Return (x, y) of the center of cell containing provided text 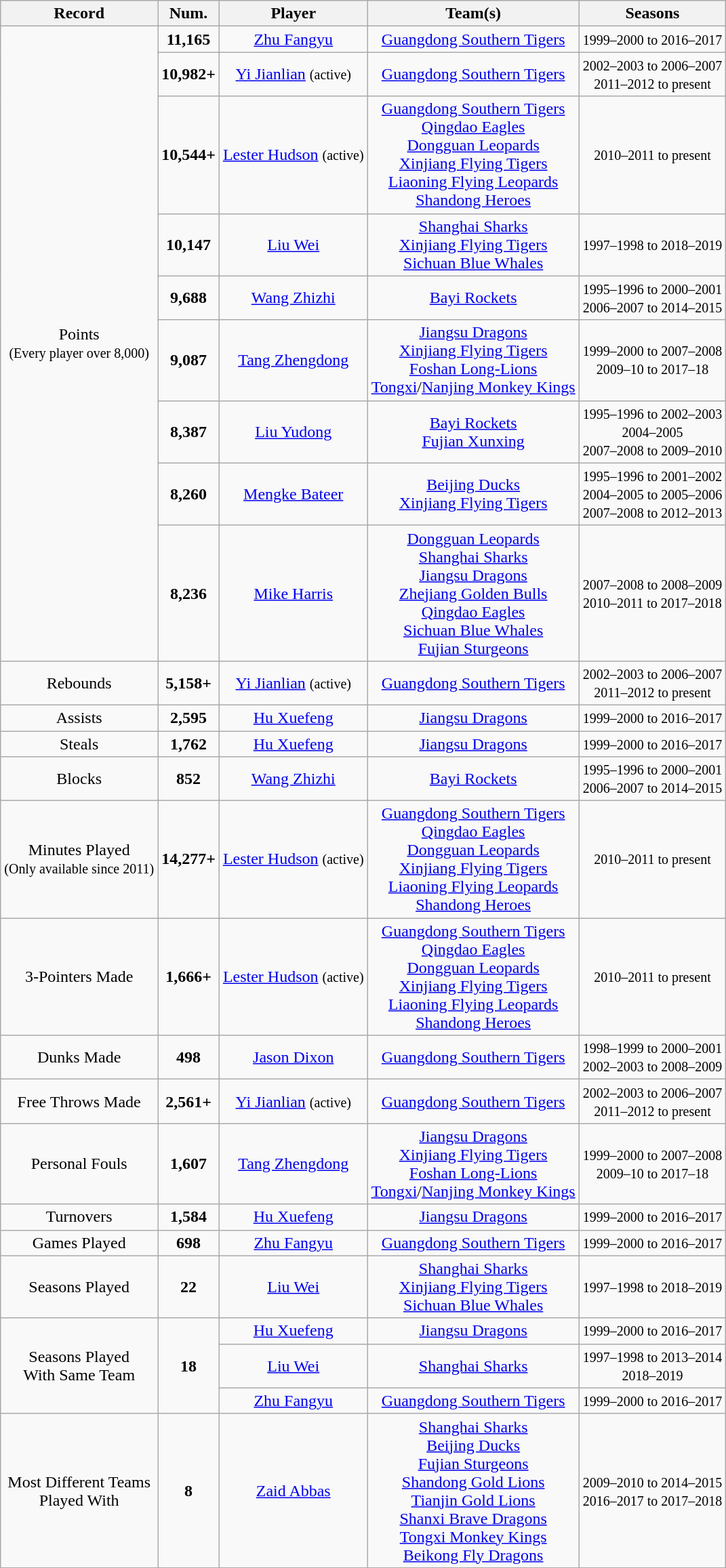
Seasons (652, 14)
Record (79, 14)
Points(Every player over 8,000) (79, 344)
10,544+ (188, 154)
Steals (79, 743)
3-Pointers Made (79, 977)
Mike Harris (293, 593)
Personal Fouls (79, 1164)
1,666+ (188, 977)
Blocks (79, 779)
Rebounds (79, 683)
1998–1999 to 2000–20012002–2003 to 2008–2009 (652, 1057)
2,561+ (188, 1102)
2007–2008 to 2008–20092010–2011 to 2017–2018 (652, 593)
2009–2010 to 2014–20152016–2017 to 2017–2018 (652, 1491)
Bayi RocketsFujian Xunxing (473, 432)
Mengke Bateer (293, 494)
18 (188, 1366)
Seasons PlayedWith Same Team (79, 1366)
10,982+ (188, 75)
Games Played (79, 1243)
498 (188, 1057)
Dunks Made (79, 1057)
5,158+ (188, 683)
1,584 (188, 1217)
8,236 (188, 593)
1995–1996 to 2001–20022004–2005 to 2005–20062007–2008 to 2012–2013 (652, 494)
1997–1998 to 2013–20142018–2019 (652, 1366)
Shanghai SharksBeijing DucksFujian SturgeonsShandong Gold LionsTianjin Gold LionsShanxi Brave DragonsTongxi Monkey KingsBeikong Fly Dragons (473, 1491)
Dongguan LeopardsShanghai SharksJiangsu DragonsZhejiang Golden BullsQingdao EaglesSichuan Blue WhalesFujian Sturgeons (473, 593)
Num. (188, 14)
Most Different TeamsPlayed With (79, 1491)
Player (293, 14)
14,277+ (188, 859)
Free Throws Made (79, 1102)
Beijing DucksXinjiang Flying Tigers (473, 494)
Team(s) (473, 14)
10,147 (188, 245)
2,595 (188, 718)
Seasons Played (79, 1287)
8 (188, 1491)
Assists (79, 718)
1,762 (188, 743)
Minutes Played(Only available since 2011) (79, 859)
Liu Yudong (293, 432)
Zaid Abbas (293, 1491)
8,387 (188, 432)
9,087 (188, 360)
698 (188, 1243)
1,607 (188, 1164)
Shanghai Sharks (473, 1366)
9,688 (188, 298)
1995–1996 to 2002–20032004–20052007–2008 to 2009–2010 (652, 432)
8,260 (188, 494)
Turnovers (79, 1217)
11,165 (188, 39)
852 (188, 779)
22 (188, 1287)
Jason Dixon (293, 1057)
